Pinpoint the cell where the given text exists, returning its [X, Y] midpoint coordinate. 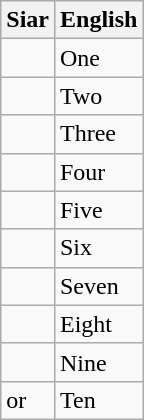
English [98, 20]
Seven [98, 286]
Nine [98, 362]
Four [98, 172]
Five [98, 210]
Ten [98, 400]
Two [98, 96]
Siar [28, 20]
Six [98, 248]
or [28, 400]
One [98, 58]
Eight [98, 324]
Three [98, 134]
